Return [x, y] of the center of cell containing provided text 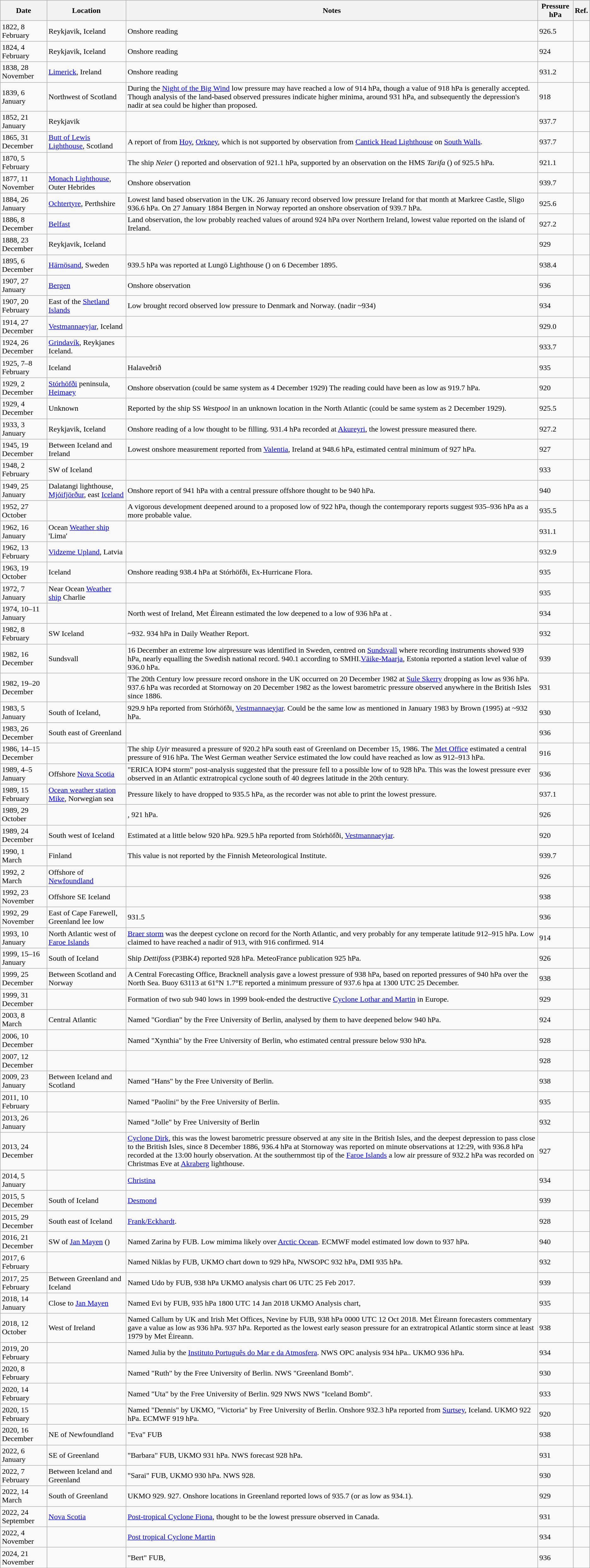
West of Ireland [86, 1328]
1907, 20 February [24, 306]
NE of Newfoundland [86, 1434]
Named "Xynthia" by the Free University of Berlin, who estimated central pressure below 930 hPa. [332, 1040]
2022, 14 March [24, 1496]
Between Greenland and Iceland [86, 1283]
2013, 26 January [24, 1122]
Named "Uta" by the Free University of Berlin. 929 NWS NWS "Iceland Bomb". [332, 1393]
Named "Gordian" by the Free University of Berlin, analysed by them to have deepened below 940 hPa. [332, 1020]
1963, 19 October [24, 572]
931.5 [332, 917]
Offshore of Newfoundland [86, 876]
939.5 hPa was reported at Lungö Lighthouse () on 6 December 1895. [332, 265]
Central Atlantic [86, 1020]
South of Greenland [86, 1496]
, 921 hPa. [332, 815]
2014, 5 January [24, 1180]
1924, 26 December [24, 347]
1929, 2 December [24, 388]
Named Zarina by FUB. Low mimima likely over Arctic Ocean. ECMWF model estimated low down to 937 hPa. [332, 1242]
1839, 6 January [24, 97]
2011, 10 February [24, 1102]
1895, 6 December [24, 265]
2018, 12 October [24, 1328]
Post tropical Cyclone Martin [332, 1537]
2022, 24 September [24, 1516]
Estimated at a little below 920 hPa. 929.5 hPa reported from Stórhöfði, Vestmannaeyjar. [332, 835]
1888, 23 December [24, 244]
1945, 19 December [24, 449]
South east of Greenland [86, 733]
1914, 27 December [24, 326]
East of the Shetland Islands [86, 306]
Unknown [86, 408]
Reykjavik [86, 122]
South of Iceland, [86, 712]
916 [555, 753]
1884, 26 January [24, 203]
1962, 13 February [24, 552]
1992, 2 March [24, 876]
Location [86, 11]
"Sarai" FUB, UKMO 930 hPa. NWS 928. [332, 1475]
North west of Ireland, Met Éireann estimated the low deepened to a low of 936 hPa at . [332, 614]
2020, 8 February [24, 1373]
2015, 29 December [24, 1221]
2020, 15 February [24, 1414]
UKMO 929. 927. Onshore locations in Greenland reported lows of 935.7 (or as low as 934.1). [332, 1496]
Sundsvall [86, 659]
932.9 [555, 552]
The ship Neier () reported and observation of 921.1 hPa, supported by an observation on the HMS Tarifa () of 925.5 hPa. [332, 163]
Low brought record observed low pressure to Denmark and Norway. (nadir ~934) [332, 306]
1989, 4–5 January [24, 774]
Near Ocean Weather ship Charlie [86, 593]
933.7 [555, 347]
926.5 [555, 31]
1983, 5 January [24, 712]
SW of Iceland [86, 470]
1999, 31 December [24, 999]
935.5 [555, 511]
Onshore observation (could be same system as 4 December 1929) The reading could have been as low as 919.7 hPa. [332, 388]
Bergen [86, 285]
Frank/Eckhardt. [332, 1221]
Named Udo by FUB, 938 hPa UKMO analysis chart 06 UTC 25 Feb 2017. [332, 1283]
931.1 [555, 531]
1974, 10–11 January [24, 614]
1983, 26 December [24, 733]
1822, 8 February [24, 31]
925.6 [555, 203]
1824, 4 February [24, 52]
921.1 [555, 163]
Nova Scotia [86, 1516]
South east of Iceland [86, 1221]
1933, 3 January [24, 429]
1870, 5 February [24, 163]
1907, 27 January [24, 285]
925.5 [555, 408]
1986, 14–15 December [24, 753]
Onshore reading of a low thought to be filling. 931.4 hPa recorded at Akureyri, the lowest pressure measured there. [332, 429]
Pressure hPa [555, 11]
Northwest of Scotland [86, 97]
Dalatangi lighthouse, Mjóifjörður, east Iceland [86, 490]
1990, 1 March [24, 856]
2016, 21 December [24, 1242]
1948, 2 February [24, 470]
1972, 7 January [24, 593]
1877, 11 November [24, 183]
A vigorous development deepened around to a proposed low of 922 hPa, though the contemporary reports suggest 935–936 hPa as a more probable value. [332, 511]
Named Niklas by FUB, UKMO chart down to 929 hPa, NWSOPC 932 hPa, DMI 935 hPa. [332, 1262]
SW of Jan Mayen () [86, 1242]
1952, 27 October [24, 511]
Between Iceland and Greenland [86, 1475]
Named "Hans" by the Free University of Berlin. [332, 1081]
Desmond [332, 1201]
2022, 4 November [24, 1537]
2024, 21 November [24, 1557]
This value is not reported by the Finnish Meteorological Institute. [332, 856]
2015, 5 December [24, 1201]
Between Scotland and Norway [86, 979]
1989, 24 December [24, 835]
Härnösand, Sweden [86, 265]
2022, 6 January [24, 1455]
Named "Jolle" by Free University of Berlin [332, 1122]
Limerick, Ireland [86, 72]
2009, 23 January [24, 1081]
North Atlantic west of Faroe Islands [86, 937]
1982, 8 February [24, 634]
918 [555, 97]
1925, 7–8 February [24, 367]
Between Iceland and Scotland [86, 1081]
Named Julia by the Instituto Português do Mar e da Atmosfera. NWS OPC analysis 934 hPa.. UKMO 936 hPa. [332, 1353]
Named "Dennis" by UKMO, "Victoria" by Free University of Berlin. Onshore 932.3 hPa reported from Surtsey, Iceland. UKMO 922 hPa. ECMWF 919 hPa. [332, 1414]
Land observation, the low probably reached values of around 924 hPa over Northern Ireland, lowest value reported on the island of Ireland. [332, 224]
Pressure likely to have dropped to 935.5 hPa, as the recorder was not able to print the lowest pressure. [332, 794]
Vestmannaeyjar, Iceland [86, 326]
Grindavík, Reykjanes Iceland. [86, 347]
Vidzeme Upland, Latvia [86, 552]
Monach Lighthouse, Outer Hebrides [86, 183]
Post-tropical Cyclone Fiona, thought to be the lowest pressure observed in Canada. [332, 1516]
2018, 14 January [24, 1303]
"Barbara" FUB, UKMO 931 hPa. NWS forecast 928 hPa. [332, 1455]
2017, 6 February [24, 1262]
1865, 31 December [24, 142]
1886, 8 December [24, 224]
2007, 12 December [24, 1061]
1838, 28 November [24, 72]
929.9 hPa reported from Stórhöfði, Vestmannaeyjar. Could be the same low as mentioned in January 1983 by Brown (1995) at ~932 hPa. [332, 712]
Belfast [86, 224]
Stórhöfði peninsula, Heimaey [86, 388]
Named "Ruth" by the Free University of Berlin. NWS "Greenland Bomb". [332, 1373]
1999, 25 December [24, 979]
1949, 25 January [24, 490]
Close to Jan Mayen [86, 1303]
Formation of two sub 940 lows in 1999 book-ended the destructive Cyclone Lothar and Martin in Europe. [332, 999]
Onshore reading 938.4 hPa at Stórhöfði, Ex-Hurricane Flora. [332, 572]
Halaveðrið [332, 367]
929.0 [555, 326]
2013, 24 December [24, 1151]
1989, 15 February [24, 794]
Christina [332, 1180]
2022, 7 February [24, 1475]
2020, 16 December [24, 1434]
938.4 [555, 265]
East of Cape Farewell, Greenland lee low [86, 917]
937.1 [555, 794]
Ship Dettifoss (P3BK4) reported 928 hPa. MeteoFrance publication 925 hPa. [332, 958]
2006, 10 December [24, 1040]
SW Iceland [86, 634]
1852, 21 January [24, 122]
South west of Iceland [86, 835]
Between Iceland and Ireland [86, 449]
Named Evi by FUB, 935 hPa 1800 UTC 14 Jan 2018 UKMO Analysis chart, [332, 1303]
A report of from Hoy, Orkney, which is not supported by observation from Cantick Head Lighthouse on South Walls. [332, 142]
Ref. [581, 11]
Offshore SE Iceland [86, 896]
914 [555, 937]
Ocean weather station Mike, Norwegian sea [86, 794]
"Bert" FUB, [332, 1557]
Ochtertyre, Perthshire [86, 203]
SE of Greenland [86, 1455]
1999, 15–16 January [24, 958]
Lowest onshore measurement reported from Valentia, Ireland at 948.6 hPa, estimated central minimum of 927 hPa. [332, 449]
1962, 16 January [24, 531]
2020, 14 February [24, 1393]
2003, 8 March [24, 1020]
Notes [332, 11]
~932. 934 hPa in Daily Weather Report. [332, 634]
Date [24, 11]
2019, 20 February [24, 1353]
1982, 16 December [24, 659]
1992, 23 November [24, 896]
Finland [86, 856]
2017, 25 February [24, 1283]
Reported by the ship SS Westpool in an unknown location in the North Atlantic (could be same system as 2 December 1929). [332, 408]
1982, 19–20 December [24, 688]
931.2 [555, 72]
Named "Paolini" by the Free University of Berlin. [332, 1102]
1929, 4 December [24, 408]
1993, 10 January [24, 937]
"Eva" FUB [332, 1434]
Offshore Nova Scotia [86, 774]
Butt of Lewis Lighthouse, Scotland [86, 142]
1992, 29 November [24, 917]
1989, 29 October [24, 815]
Onshore report of 941 hPa with a central pressure offshore thought to be 940 hPa. [332, 490]
Ocean Weather ship 'Lima' [86, 531]
